Identify which cell holds the provided text, then report its (X, Y) central coordinate. 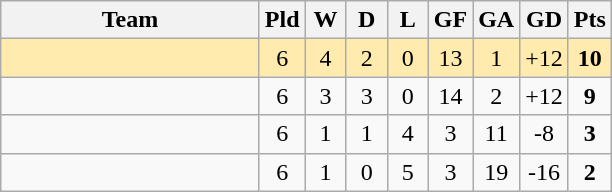
19 (496, 172)
-8 (544, 134)
L (408, 20)
Team (130, 20)
W (326, 20)
13 (450, 58)
D (366, 20)
10 (590, 58)
GF (450, 20)
5 (408, 172)
Pts (590, 20)
-16 (544, 172)
11 (496, 134)
GD (544, 20)
Pld (282, 20)
GA (496, 20)
14 (450, 96)
9 (590, 96)
